Extract the [X, Y] coordinate from the center of the cell holding the provided text.  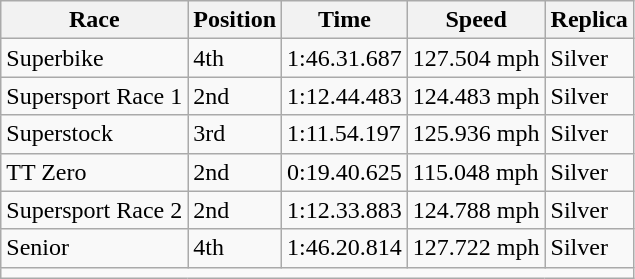
124.788 mph [476, 210]
1:12.33.883 [345, 210]
1:12.44.483 [345, 96]
Replica [589, 20]
Speed [476, 20]
Superstock [94, 134]
127.504 mph [476, 58]
3rd [235, 134]
Race [94, 20]
1:46.31.687 [345, 58]
Time [345, 20]
Superbike [94, 58]
Senior [94, 248]
1:11.54.197 [345, 134]
Supersport Race 2 [94, 210]
1:46.20.814 [345, 248]
125.936 mph [476, 134]
115.048 mph [476, 172]
124.483 mph [476, 96]
TT Zero [94, 172]
Supersport Race 1 [94, 96]
127.722 mph [476, 248]
0:19.40.625 [345, 172]
Position [235, 20]
